Return (x, y) of the center of cell containing provided text 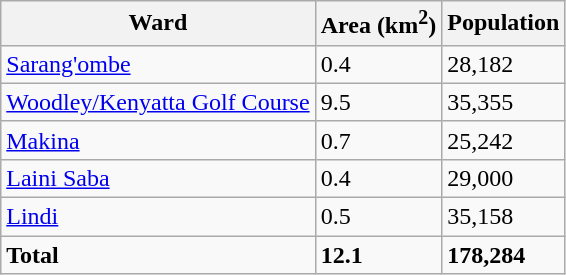
0.7 (378, 140)
0.5 (378, 217)
Population (504, 24)
Total (158, 255)
Laini Saba (158, 178)
35,158 (504, 217)
29,000 (504, 178)
Lindi (158, 217)
Makina (158, 140)
178,284 (504, 255)
Sarang'ombe (158, 64)
9.5 (378, 102)
28,182 (504, 64)
Woodley/Kenyatta Golf Course (158, 102)
Ward (158, 24)
25,242 (504, 140)
35,355 (504, 102)
Area (km2) (378, 24)
12.1 (378, 255)
